Output the [x, y] coordinate of the center of the cell containing the given text.  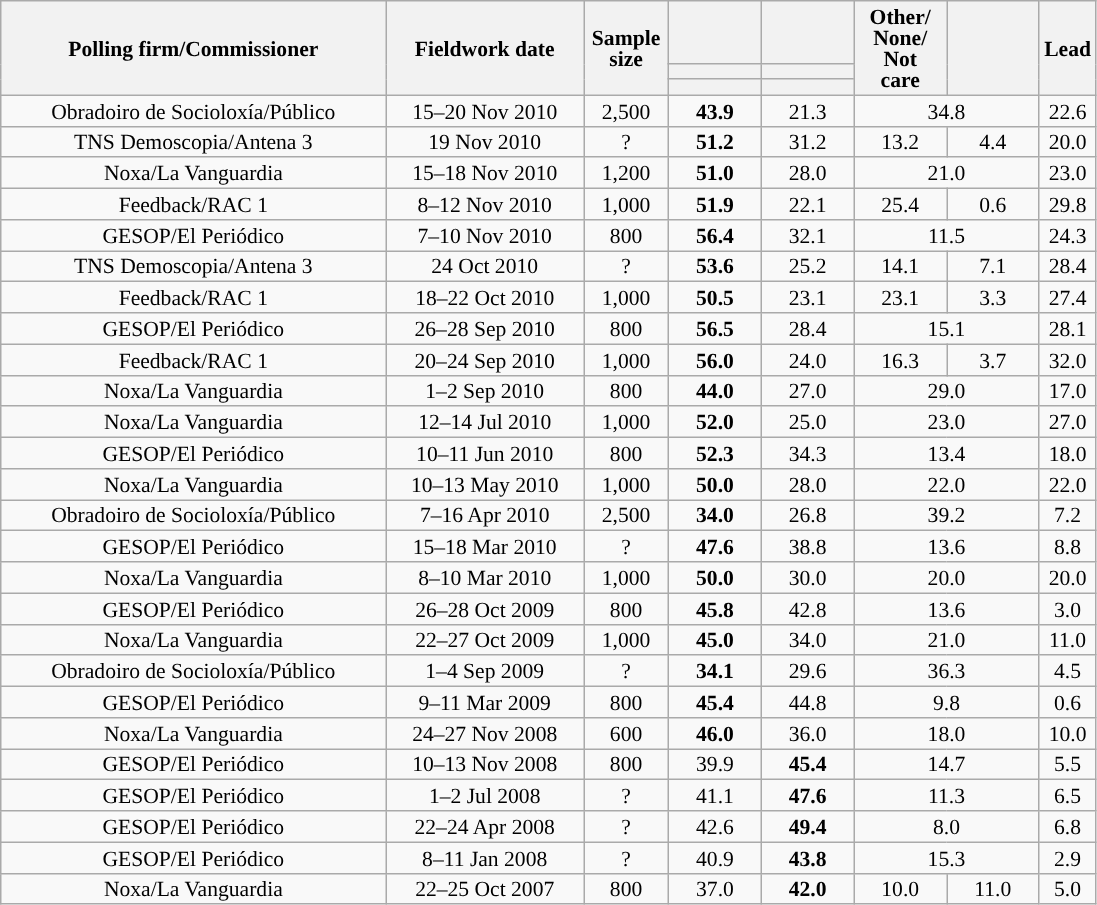
25.2 [808, 266]
56.0 [716, 360]
56.4 [716, 236]
11.3 [946, 796]
8–12 Nov 2010 [485, 204]
Fieldwork date [485, 48]
26.8 [808, 516]
6.8 [1068, 826]
15–18 Mar 2010 [485, 546]
6.5 [1068, 796]
11.5 [946, 236]
3.7 [992, 360]
42.6 [716, 826]
44.0 [716, 390]
12–14 Jul 2010 [485, 422]
37.0 [716, 888]
42.0 [808, 888]
15.1 [946, 328]
15–18 Nov 2010 [485, 174]
10–11 Jun 2010 [485, 454]
24.3 [1068, 236]
21.3 [808, 110]
Other/None/Notcare [900, 48]
22–24 Apr 2008 [485, 826]
22.6 [1068, 110]
Sample size [626, 48]
25.4 [900, 204]
8–10 Mar 2010 [485, 578]
14.7 [946, 764]
41.1 [716, 796]
40.9 [716, 858]
7–10 Nov 2010 [485, 236]
24.0 [808, 360]
3.3 [992, 298]
30.0 [808, 578]
Lead [1068, 48]
36.0 [808, 734]
5.0 [1068, 888]
26–28 Oct 2009 [485, 608]
52.3 [716, 454]
Polling firm/Commissioner [194, 48]
1,200 [626, 174]
20–24 Sep 2010 [485, 360]
43.9 [716, 110]
39.9 [716, 764]
26–28 Sep 2010 [485, 328]
19 Nov 2010 [485, 142]
1–4 Sep 2009 [485, 672]
45.8 [716, 608]
16.3 [900, 360]
18–22 Oct 2010 [485, 298]
51.0 [716, 174]
34.1 [716, 672]
22–27 Oct 2009 [485, 640]
15.3 [946, 858]
4.4 [992, 142]
49.4 [808, 826]
31.2 [808, 142]
28.1 [1068, 328]
14.1 [900, 266]
34.3 [808, 454]
53.6 [716, 266]
51.2 [716, 142]
38.8 [808, 546]
29.6 [808, 672]
1–2 Sep 2010 [485, 390]
45.0 [716, 640]
50.5 [716, 298]
29.0 [946, 390]
7–16 Apr 2010 [485, 516]
39.2 [946, 516]
32.1 [808, 236]
8–11 Jan 2008 [485, 858]
13.4 [946, 454]
7.2 [1068, 516]
8.0 [946, 826]
10–13 Nov 2008 [485, 764]
29.8 [1068, 204]
24–27 Nov 2008 [485, 734]
1–2 Jul 2008 [485, 796]
42.8 [808, 608]
46.0 [716, 734]
5.5 [1068, 764]
24 Oct 2010 [485, 266]
600 [626, 734]
10–13 May 2010 [485, 484]
2.9 [1068, 858]
34.8 [946, 110]
44.8 [808, 702]
52.0 [716, 422]
22–25 Oct 2007 [485, 888]
13.2 [900, 142]
51.9 [716, 204]
36.3 [946, 672]
8.8 [1068, 546]
17.0 [1068, 390]
7.1 [992, 266]
9.8 [946, 702]
27.4 [1068, 298]
56.5 [716, 328]
25.0 [808, 422]
3.0 [1068, 608]
43.8 [808, 858]
15–20 Nov 2010 [485, 110]
22.1 [808, 204]
32.0 [1068, 360]
9–11 Mar 2009 [485, 702]
4.5 [1068, 672]
